Find where the given text appears and provide that cell's center as (X, Y) coordinate. 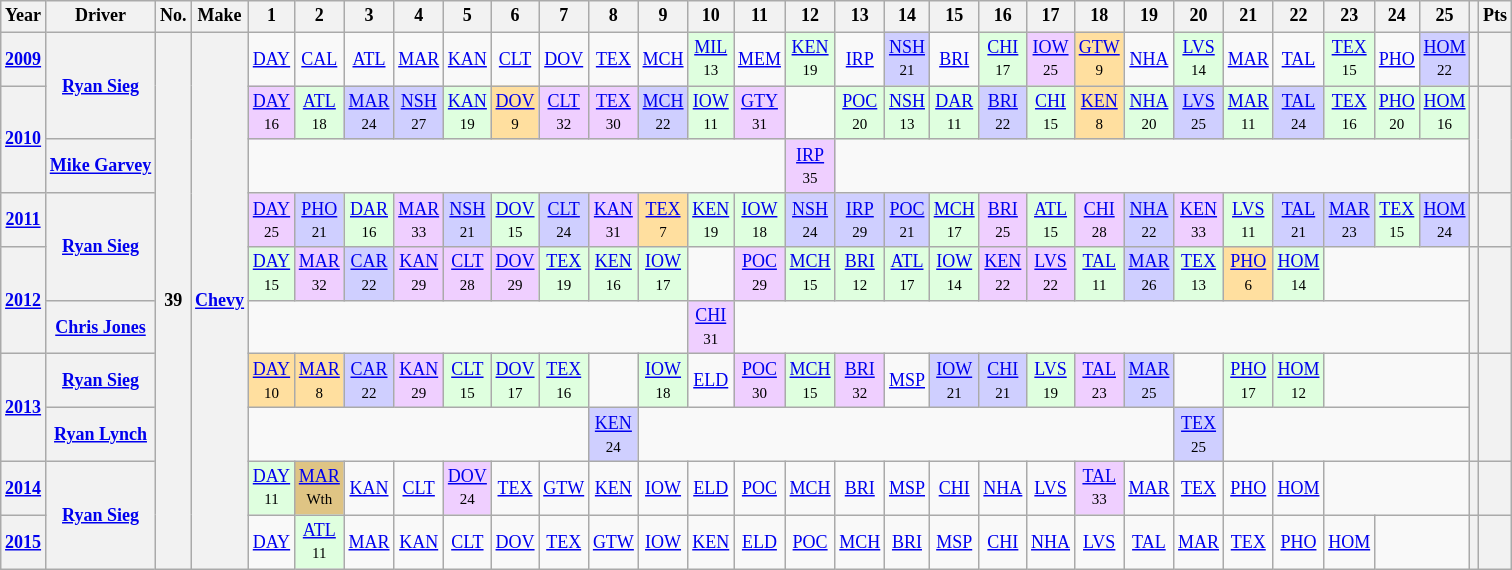
IRP29 (860, 220)
LVS11 (1248, 220)
23 (1350, 16)
14 (908, 16)
IOW21 (954, 381)
DAY15 (271, 274)
22 (1298, 16)
HOM24 (1444, 220)
BRI12 (860, 274)
MAR11 (1248, 113)
MAR33 (419, 220)
TEX30 (614, 113)
LVS25 (1199, 113)
1 (271, 16)
2009 (24, 59)
24 (1396, 16)
Ryan Lynch (100, 435)
DAY16 (271, 113)
MEM (760, 59)
KEN16 (614, 274)
NHA20 (1149, 113)
IRP35 (810, 166)
Pts (1496, 16)
16 (1003, 16)
KAN31 (614, 220)
HOM14 (1298, 274)
KEN8 (1099, 113)
DAY25 (271, 220)
HOM16 (1444, 113)
CLT28 (468, 274)
18 (1099, 16)
KAN19 (468, 113)
ATL18 (319, 113)
TEX19 (564, 274)
TEX7 (663, 220)
CLT24 (564, 220)
DOV9 (515, 113)
MAR32 (319, 274)
DOV29 (515, 274)
DAY10 (271, 381)
2014 (24, 488)
MCH17 (954, 220)
CAL (319, 59)
15 (954, 16)
IRP (860, 59)
TEX13 (1199, 274)
TAL23 (1099, 381)
Driver (100, 16)
Year (24, 16)
BRI32 (860, 381)
KEN22 (1003, 274)
3 (369, 16)
POC20 (860, 113)
PHO20 (1396, 113)
Chris Jones (100, 327)
KEN24 (614, 435)
POC30 (760, 381)
IOW14 (954, 274)
No. (174, 16)
CLT32 (564, 113)
BRI25 (1003, 220)
KEN33 (1199, 220)
GTY31 (760, 113)
NSH27 (419, 113)
HOM22 (1444, 59)
39 (174, 300)
TAL33 (1099, 488)
DOV24 (468, 488)
MAR24 (369, 113)
2 (319, 16)
CHI31 (711, 327)
PHO6 (1248, 274)
MIL13 (711, 59)
19 (1149, 16)
IOW17 (663, 274)
NHA22 (1149, 220)
Mike Garvey (100, 166)
6 (515, 16)
GTW9 (1099, 59)
Make (220, 16)
11 (760, 16)
BRI22 (1003, 113)
17 (1051, 16)
4 (419, 16)
DOV15 (515, 220)
DAR11 (954, 113)
IOW11 (711, 113)
ATL15 (1051, 220)
CLT15 (468, 381)
12 (810, 16)
TAL24 (1298, 113)
2015 (24, 542)
21 (1248, 16)
TAL21 (1298, 220)
PHO17 (1248, 381)
10 (711, 16)
2010 (24, 140)
25 (1444, 16)
LVS14 (1199, 59)
LVS22 (1051, 274)
TAL11 (1099, 274)
MAR26 (1149, 274)
MAR8 (319, 381)
DAR16 (369, 220)
ATL11 (319, 542)
ATL17 (908, 274)
CHI21 (1003, 381)
PHO21 (319, 220)
IOW25 (1051, 59)
2013 (24, 408)
POC29 (760, 274)
LVS19 (1051, 381)
13 (860, 16)
MARWth (319, 488)
CHI28 (1099, 220)
7 (564, 16)
TEX25 (1199, 435)
5 (468, 16)
MAR25 (1149, 381)
NSH13 (908, 113)
POC21 (908, 220)
HOM12 (1298, 381)
9 (663, 16)
ATL (369, 59)
CHI15 (1051, 113)
20 (1199, 16)
8 (614, 16)
DAY11 (271, 488)
Chevy (220, 300)
2012 (24, 300)
CHI17 (1003, 59)
MCH22 (663, 113)
NSH24 (810, 220)
MAR23 (1350, 220)
2011 (24, 220)
DOV17 (515, 381)
